Identify which cell holds the provided text, then report its [x, y] central coordinate. 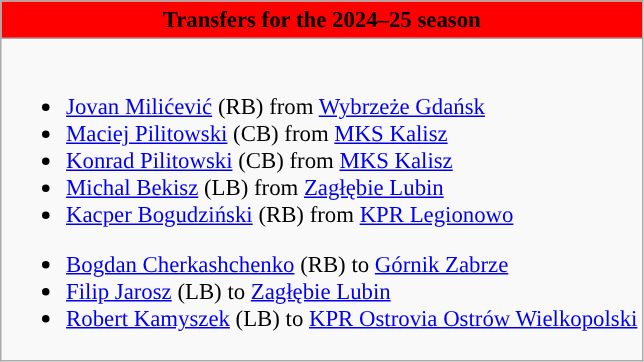
Transfers for the 2024–25 season [322, 20]
